Return (x, y) of the center of cell containing provided text 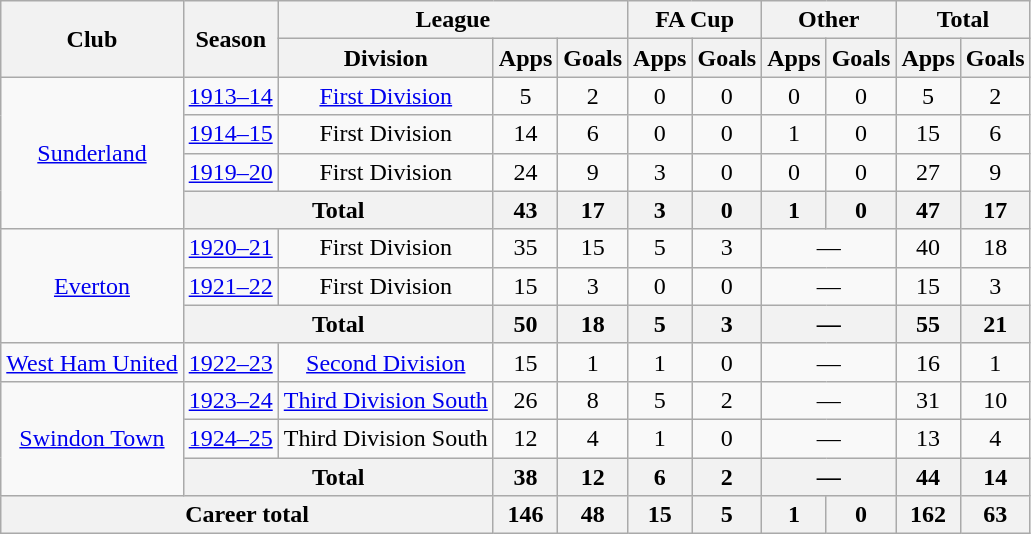
Season (230, 39)
146 (525, 515)
38 (525, 477)
50 (525, 324)
1913–14 (230, 96)
1919–20 (230, 172)
Career total (248, 515)
1920–21 (230, 248)
1922–23 (230, 362)
10 (995, 400)
1924–25 (230, 438)
Swindon Town (92, 438)
35 (525, 248)
48 (593, 515)
Division (386, 58)
43 (525, 210)
44 (928, 477)
Sunderland (92, 153)
Everton (92, 286)
Club (92, 39)
16 (928, 362)
1914–15 (230, 134)
47 (928, 210)
27 (928, 172)
League (452, 20)
55 (928, 324)
West Ham United (92, 362)
31 (928, 400)
Other (829, 20)
FA Cup (695, 20)
63 (995, 515)
1921–22 (230, 286)
Second Division (386, 362)
24 (525, 172)
1923–24 (230, 400)
26 (525, 400)
8 (593, 400)
162 (928, 515)
13 (928, 438)
21 (995, 324)
40 (928, 248)
